Determine the [x, y] coordinate at the center of the cell enclosing the given text.  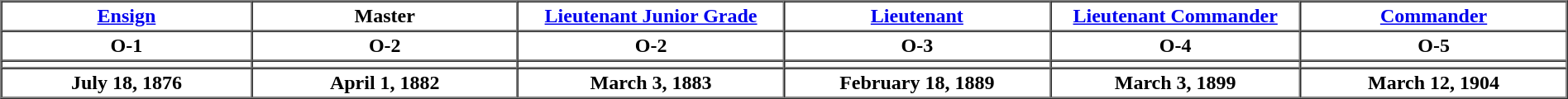
Lieutenant Commander [1176, 16]
O-5 [1434, 46]
July 18, 1876 [127, 82]
Lieutenant Junior Grade [651, 16]
Ensign [127, 16]
Master [385, 16]
April 1, 1882 [385, 82]
March 3, 1883 [651, 82]
O-4 [1176, 46]
Commander [1434, 16]
February 18, 1889 [917, 82]
O-3 [917, 46]
March 3, 1899 [1176, 82]
Lieutenant [917, 16]
March 12, 1904 [1434, 82]
O-1 [127, 46]
